Pinpoint the cell where the given text exists, returning its [X, Y] midpoint coordinate. 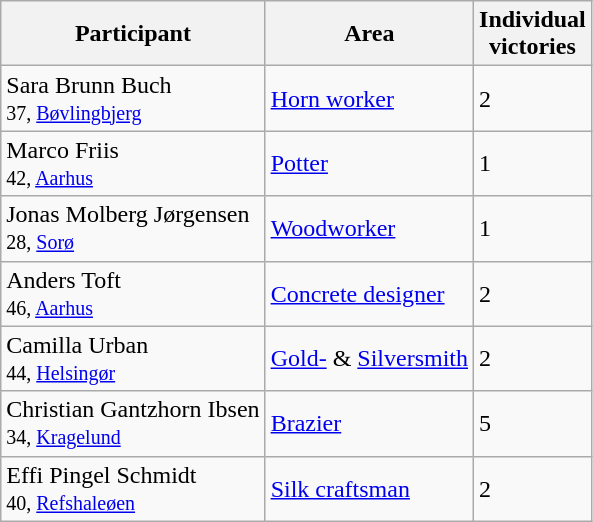
Effi Pingel Schmidt40, Refshaleøen [133, 488]
Individualvictories [533, 34]
Marco Friis42, Aarhus [133, 164]
Silk craftsman [369, 488]
5 [533, 424]
Potter [369, 164]
Gold- & Silversmith [369, 358]
Sara Brunn Buch37, Bøvlingbjerg [133, 98]
Jonas Molberg Jørgensen28, Sorø [133, 228]
Participant [133, 34]
Christian Gantzhorn Ibsen34, Kragelund [133, 424]
Anders Toft46, Aarhus [133, 294]
Brazier [369, 424]
Camilla Urban44, Helsingør [133, 358]
Horn worker [369, 98]
Concrete designer [369, 294]
Area [369, 34]
Woodworker [369, 228]
